Scan for the cell matching the given text and deliver its [X, Y] coordinate at center. 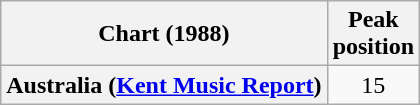
Australia (Kent Music Report) [164, 85]
Peakposition [373, 34]
15 [373, 85]
Chart (1988) [164, 34]
